Find where the given text appears and provide that cell's center as (x, y) coordinate. 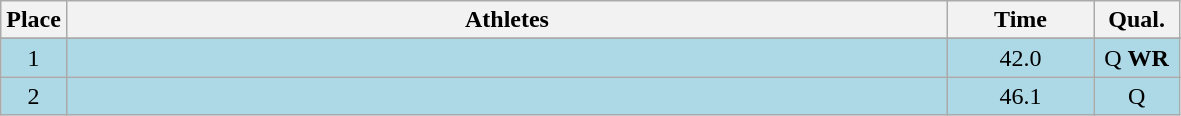
Athletes (506, 20)
Place (34, 20)
46.1 (1021, 96)
2 (34, 96)
1 (34, 58)
Q (1137, 96)
Time (1021, 20)
Q WR (1137, 58)
42.0 (1021, 58)
Qual. (1137, 20)
